From the cell containing the given text, extract its center point as [X, Y] coordinate. 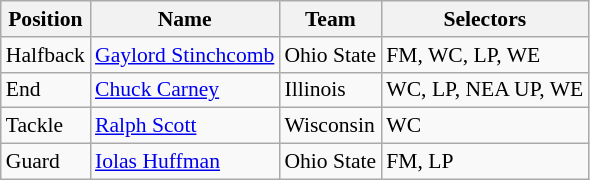
Wisconsin [330, 126]
Ralph Scott [184, 126]
Position [46, 19]
WC, LP, NEA UP, WE [484, 90]
FM, WC, LP, WE [484, 55]
Iolas Huffman [184, 162]
Gaylord Stinchcomb [184, 55]
Selectors [484, 19]
FM, LP [484, 162]
WC [484, 126]
Chuck Carney [184, 90]
Guard [46, 162]
End [46, 90]
Name [184, 19]
Halfback [46, 55]
Illinois [330, 90]
Team [330, 19]
Tackle [46, 126]
